Search for the cell housing the specified text and yield its [X, Y] center coordinate. 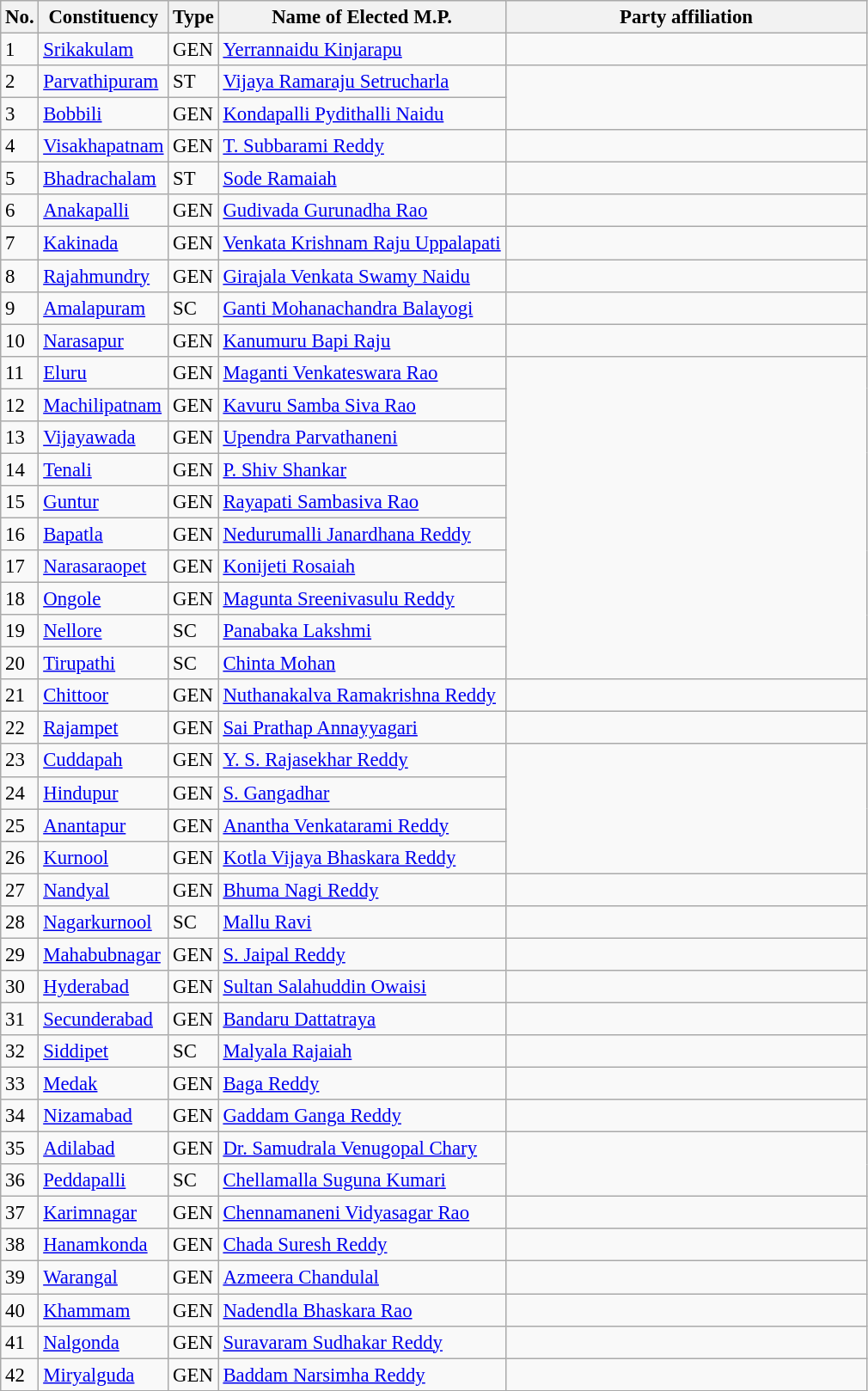
Hyderabad [103, 987]
40 [20, 1310]
Miryalguda [103, 1375]
Venkata Krishnam Raju Uppalapati [362, 243]
Rajampet [103, 728]
Suravaram Sudhakar Reddy [362, 1342]
Eluru [103, 372]
Nizamabad [103, 1116]
T. Subbarami Reddy [362, 146]
34 [20, 1116]
Hindupur [103, 793]
15 [20, 502]
Siddipet [103, 1051]
Sultan Salahuddin Owaisi [362, 987]
Peddapalli [103, 1180]
28 [20, 922]
Adilabad [103, 1149]
Malyala Rajaiah [362, 1051]
Anantha Venkatarami Reddy [362, 825]
Type [193, 17]
32 [20, 1051]
Kavuru Samba Siva Rao [362, 405]
Chinta Mohan [362, 664]
1 [20, 50]
Vijayawada [103, 438]
38 [20, 1246]
Vijaya Ramaraju Setrucharla [362, 82]
Azmeera Chandulal [362, 1278]
6 [20, 211]
Bandaru Dattatraya [362, 1019]
Girajala Venkata Swamy Naidu [362, 276]
Kanumuru Bapi Raju [362, 340]
21 [20, 695]
39 [20, 1278]
Upendra Parvathaneni [362, 438]
Nagarkurnool [103, 922]
Nellore [103, 631]
Kondapalli Pydithalli Naidu [362, 114]
17 [20, 567]
S. Gangadhar [362, 793]
30 [20, 987]
Narasapur [103, 340]
S. Jaipal Reddy [362, 954]
Chennamaneni Vidyasagar Rao [362, 1213]
29 [20, 954]
12 [20, 405]
7 [20, 243]
41 [20, 1342]
25 [20, 825]
Karimnagar [103, 1213]
Parvathipuram [103, 82]
Rayapati Sambasiva Rao [362, 502]
Kotla Vijaya Bhaskara Reddy [362, 857]
Nandyal [103, 890]
Sode Ramaiah [362, 179]
Magunta Sreenivasulu Reddy [362, 599]
Chada Suresh Reddy [362, 1246]
Guntur [103, 502]
Kurnool [103, 857]
Constituency [103, 17]
Nuthanakalva Ramakrishna Reddy [362, 695]
18 [20, 599]
Nedurumalli Janardhana Reddy [362, 534]
Warangal [103, 1278]
23 [20, 761]
Nadendla Bhaskara Rao [362, 1310]
13 [20, 438]
42 [20, 1375]
Chellamalla Suguna Kumari [362, 1180]
14 [20, 469]
Baddam Narsimha Reddy [362, 1375]
Gaddam Ganga Reddy [362, 1116]
Tenali [103, 469]
3 [20, 114]
Dr. Samudrala Venugopal Chary [362, 1149]
Bhuma Nagi Reddy [362, 890]
26 [20, 857]
33 [20, 1084]
Gudivada Gurunadha Rao [362, 211]
Anakapalli [103, 211]
Mahabubnagar [103, 954]
Narasaraopet [103, 567]
16 [20, 534]
19 [20, 631]
Name of Elected M.P. [362, 17]
Chittoor [103, 695]
35 [20, 1149]
Hanamkonda [103, 1246]
37 [20, 1213]
Ganti Mohanachandra Balayogi [362, 308]
Ongole [103, 599]
Cuddapah [103, 761]
Konijeti Rosaiah [362, 567]
Nalgonda [103, 1342]
Machilipatnam [103, 405]
Khammam [103, 1310]
Sai Prathap Annayyagari [362, 728]
8 [20, 276]
Medak [103, 1084]
11 [20, 372]
Maganti Venkateswara Rao [362, 372]
36 [20, 1180]
10 [20, 340]
Srikakulam [103, 50]
Bapatla [103, 534]
Y. S. Rajasekhar Reddy [362, 761]
Yerrannaidu Kinjarapu [362, 50]
Secunderabad [103, 1019]
Bhadrachalam [103, 179]
9 [20, 308]
Visakhapatnam [103, 146]
24 [20, 793]
22 [20, 728]
27 [20, 890]
20 [20, 664]
No. [20, 17]
Rajahmundry [103, 276]
Tirupathi [103, 664]
Baga Reddy [362, 1084]
Mallu Ravi [362, 922]
2 [20, 82]
Party affiliation [686, 17]
P. Shiv Shankar [362, 469]
Panabaka Lakshmi [362, 631]
5 [20, 179]
Amalapuram [103, 308]
Anantapur [103, 825]
Kakinada [103, 243]
Bobbili [103, 114]
4 [20, 146]
31 [20, 1019]
